Detect which cell encompasses the target text, then output its [X, Y] center coordinate. 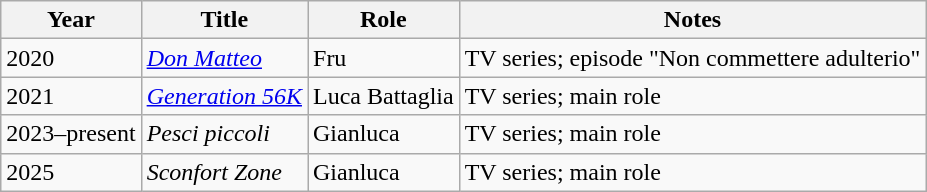
TV series; episode "Non commettere adulterio" [692, 58]
Don Matteo [224, 58]
Sconfort Zone [224, 172]
Generation 56K [224, 96]
Fru [384, 58]
2021 [71, 96]
2025 [71, 172]
Luca Battaglia [384, 96]
2020 [71, 58]
Title [224, 20]
Year [71, 20]
Role [384, 20]
2023–present [71, 134]
Notes [692, 20]
Pesci piccoli [224, 134]
